Search for the cell housing the specified text and yield its (x, y) center coordinate. 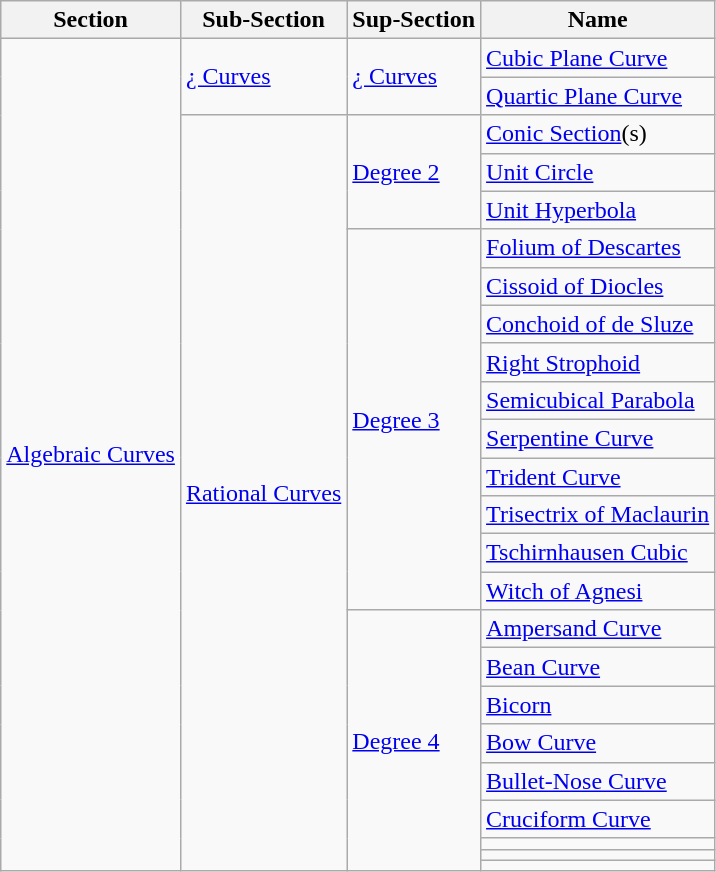
Algebraic Curves (91, 455)
Sup-Section (414, 20)
Witch of Agnesi (598, 591)
Cubic Plane Curve (598, 58)
Conchoid of de Sluze (598, 324)
Quartic Plane Curve (598, 96)
Trisectrix of Maclaurin (598, 515)
Unit Hyperbola (598, 210)
Degree 3 (414, 420)
Ampersand Curve (598, 629)
Semicubical Parabola (598, 400)
Conic Section(s) (598, 134)
Bean Curve (598, 667)
Right Strophoid (598, 362)
Serpentine Curve (598, 438)
Trident Curve (598, 477)
Bow Curve (598, 743)
Rational Curves (263, 493)
Degree 2 (414, 172)
Name (598, 20)
Sub-Section (263, 20)
Cissoid of Diocles (598, 286)
Bullet-Nose Curve (598, 781)
Folium of Descartes (598, 248)
Bicorn (598, 705)
Section (91, 20)
Degree 4 (414, 741)
Unit Circle (598, 172)
Cruciform Curve (598, 819)
Tschirnhausen Cubic (598, 553)
